Determine the [x, y] coordinate at the center of the cell enclosing the given text.  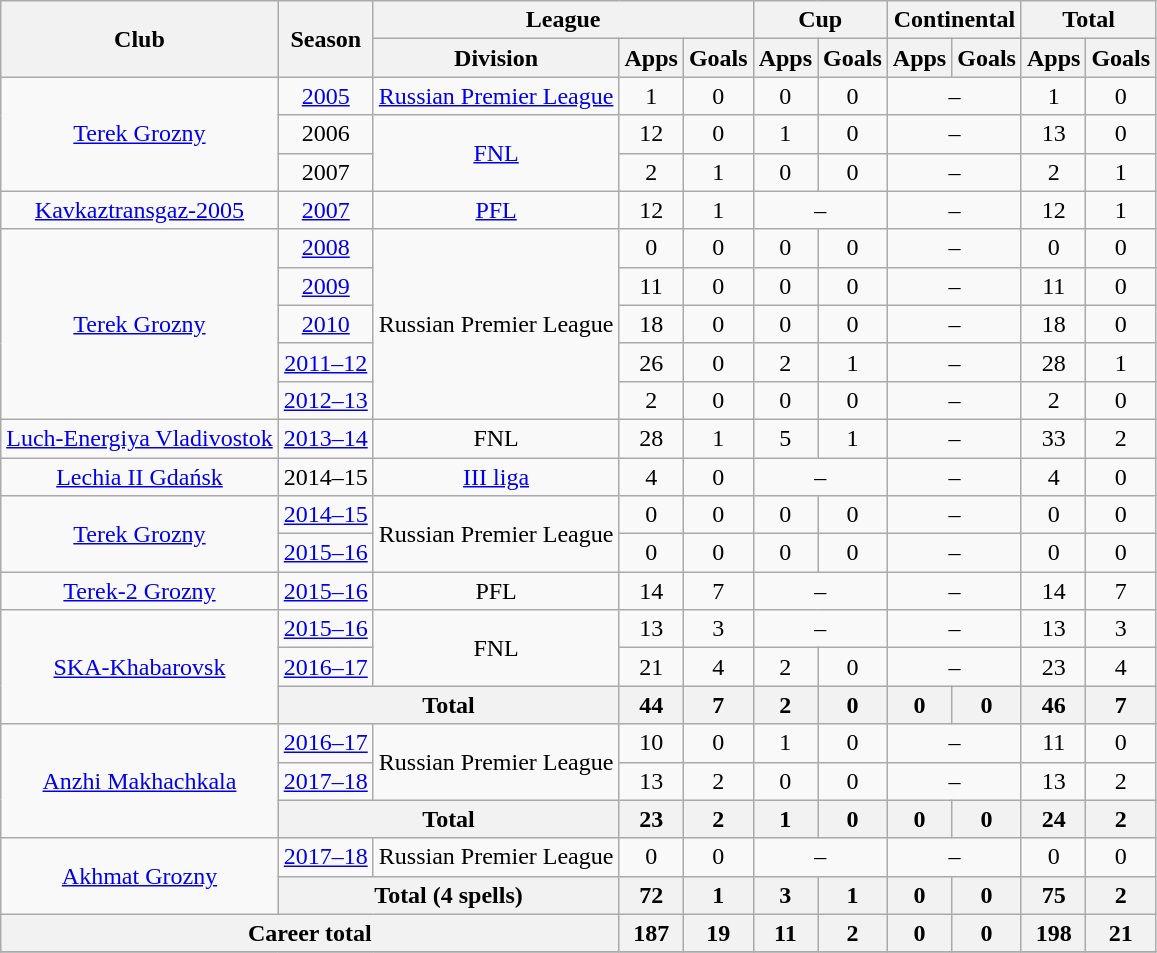
Terek-2 Grozny [140, 591]
Cup [820, 20]
24 [1053, 819]
75 [1053, 895]
46 [1053, 705]
10 [651, 743]
44 [651, 705]
2006 [326, 134]
187 [651, 933]
SKA-Khabarovsk [140, 667]
2009 [326, 286]
5 [785, 438]
2013–14 [326, 438]
League [563, 20]
2010 [326, 324]
198 [1053, 933]
2012–13 [326, 400]
Kavkaztransgaz-2005 [140, 210]
Career total [310, 933]
33 [1053, 438]
72 [651, 895]
Lechia II Gdańsk [140, 477]
Continental [954, 20]
Season [326, 39]
Akhmat Grozny [140, 876]
2005 [326, 96]
Total (4 spells) [448, 895]
2011–12 [326, 362]
19 [718, 933]
26 [651, 362]
III liga [496, 477]
Club [140, 39]
Anzhi Makhachkala [140, 781]
Division [496, 58]
Luch-Energiya Vladivostok [140, 438]
2008 [326, 248]
